Determine the (x, y) coordinate at the center of the cell enclosing the given text.  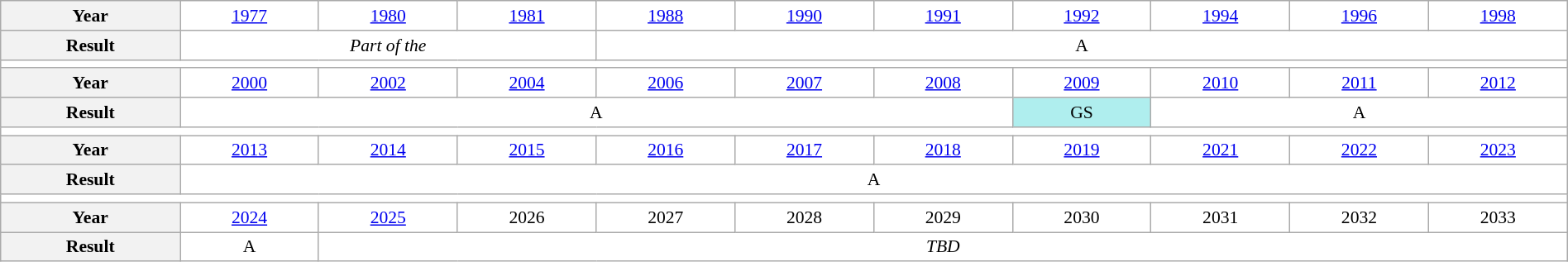
1994 (1221, 16)
2008 (943, 83)
Part of the (389, 45)
GS (1082, 112)
2032 (1360, 217)
2030 (1082, 217)
2016 (666, 150)
1990 (805, 16)
2021 (1221, 150)
1992 (1082, 16)
2006 (666, 83)
2029 (943, 217)
2007 (805, 83)
2013 (250, 150)
2010 (1221, 83)
2022 (1360, 150)
2011 (1360, 83)
2026 (527, 217)
1980 (388, 16)
2024 (250, 217)
2017 (805, 150)
2019 (1082, 150)
2031 (1221, 217)
2028 (805, 217)
2000 (250, 83)
2018 (943, 150)
2004 (527, 83)
2012 (1498, 83)
2023 (1498, 150)
2015 (527, 150)
2025 (388, 217)
2002 (388, 83)
2027 (666, 217)
TBD (943, 247)
1988 (666, 16)
2009 (1082, 83)
1996 (1360, 16)
2014 (388, 150)
1998 (1498, 16)
2033 (1498, 217)
1991 (943, 16)
1981 (527, 16)
1977 (250, 16)
